Locate the cell with the specified text and output its [x, y] center coordinate. 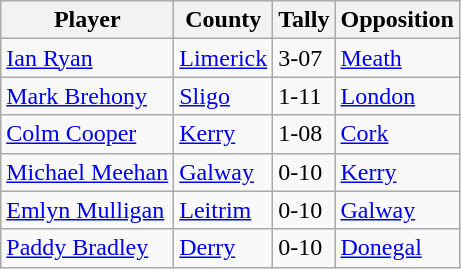
Michael Meehan [88, 172]
1-11 [304, 96]
1-08 [304, 134]
Ian Ryan [88, 58]
Colm Cooper [88, 134]
Paddy Bradley [88, 248]
London [397, 96]
Limerick [224, 58]
Cork [397, 134]
Emlyn Mulligan [88, 210]
Sligo [224, 96]
Derry [224, 248]
3-07 [304, 58]
Donegal [397, 248]
Mark Brehony [88, 96]
Opposition [397, 20]
Player [88, 20]
Meath [397, 58]
County [224, 20]
Tally [304, 20]
Leitrim [224, 210]
